Search for the cell housing the specified text and yield its (X, Y) center coordinate. 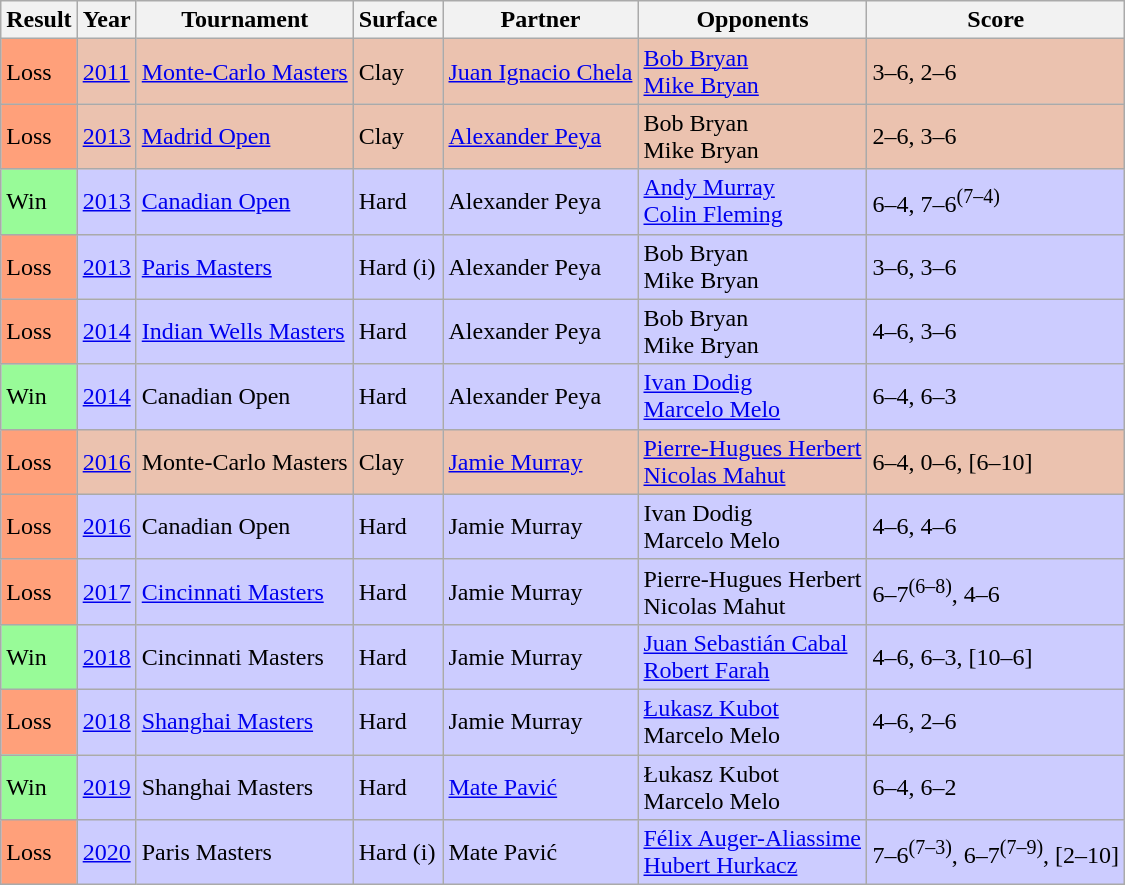
4–6, 4–6 (996, 526)
2019 (106, 786)
Partner (540, 20)
Result (39, 20)
4–6, 3–6 (996, 332)
2011 (106, 72)
6–4, 0–6, [6–10] (996, 462)
Madrid Open (244, 136)
2–6, 3–6 (996, 136)
6–4, 6–3 (996, 396)
4–6, 6–3, [10–6] (996, 656)
Year (106, 20)
Opponents (752, 20)
6–4, 7–6(7–4) (996, 202)
6–7(6–8), 4–6 (996, 592)
3–6, 2–6 (996, 72)
Indian Wells Masters (244, 332)
2017 (106, 592)
Andy Murray Colin Fleming (752, 202)
Juan Sebastián Cabal Robert Farah (752, 656)
7–6(7–3), 6–7(7–9), [2–10] (996, 852)
Surface (398, 20)
Félix Auger-Aliassime Hubert Hurkacz (752, 852)
Tournament (244, 20)
4–6, 2–6 (996, 722)
2020 (106, 852)
6–4, 6–2 (996, 786)
Score (996, 20)
Juan Ignacio Chela (540, 72)
3–6, 3–6 (996, 266)
